Detect which cell encompasses the target text, then output its (x, y) center coordinate. 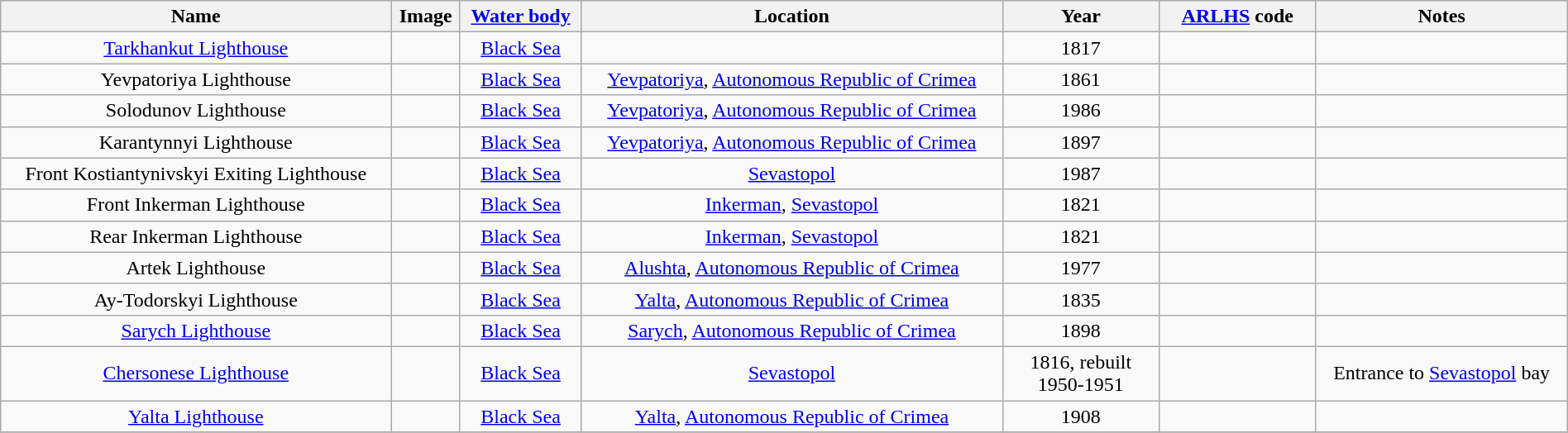
Ay-Todorskyi Lighthouse (196, 299)
Notes (1441, 17)
ARLHS code (1237, 17)
1898 (1080, 331)
Karantynnyi Lighthouse (196, 142)
Image (426, 17)
Alushta, Autonomous Republic of Crimea (792, 268)
Solodunov Lighthouse (196, 111)
Yalta Lighthouse (196, 416)
Artek Lighthouse (196, 268)
1897 (1080, 142)
1835 (1080, 299)
1817 (1080, 48)
Tarkhankut Lighthouse (196, 48)
Front Kostiantynivskyi Exiting Lighthouse (196, 174)
Name (196, 17)
Yevpatoriya Lighthouse (196, 79)
Water body (520, 17)
1908 (1080, 416)
1861 (1080, 79)
1987 (1080, 174)
Entrance to Sevastopol bay (1441, 374)
1816, rebuilt 1950-1951 (1080, 374)
Rear Inkerman Lighthouse (196, 236)
1986 (1080, 111)
Chersonese Lighthouse (196, 374)
Sarych, Autonomous Republic of Crimea (792, 331)
Front Inkerman Lighthouse (196, 205)
Location (792, 17)
1977 (1080, 268)
Sarych Lighthouse (196, 331)
Year (1080, 17)
